Determine the [x, y] coordinate at the center of the cell enclosing the given text.  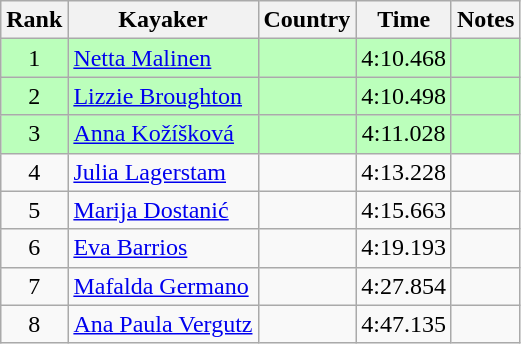
Ana Paula Vergutz [163, 324]
4 [34, 172]
7 [34, 286]
Netta Malinen [163, 58]
4:19.193 [404, 248]
3 [34, 134]
Marija Dostanić [163, 210]
Eva Barrios [163, 248]
Notes [485, 20]
6 [34, 248]
Lizzie Broughton [163, 96]
4:13.228 [404, 172]
Julia Lagerstam [163, 172]
4:10.498 [404, 96]
Mafalda Germano [163, 286]
1 [34, 58]
4:10.468 [404, 58]
2 [34, 96]
4:27.854 [404, 286]
Anna Kožíšková [163, 134]
4:15.663 [404, 210]
Time [404, 20]
4:47.135 [404, 324]
Kayaker [163, 20]
8 [34, 324]
Country [307, 20]
4:11.028 [404, 134]
5 [34, 210]
Rank [34, 20]
